Pinpoint the cell where the given text exists, returning its [X, Y] midpoint coordinate. 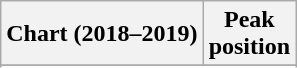
Peakposition [249, 34]
Chart (2018–2019) [102, 34]
